Capture the cell that displays the provided text and extract its [X, Y] central coordinate. 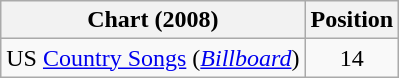
Chart (2008) [153, 20]
Position [352, 20]
US Country Songs (Billboard) [153, 58]
14 [352, 58]
